Provide the (X, Y) coordinate of the cell's center where the given text is located.  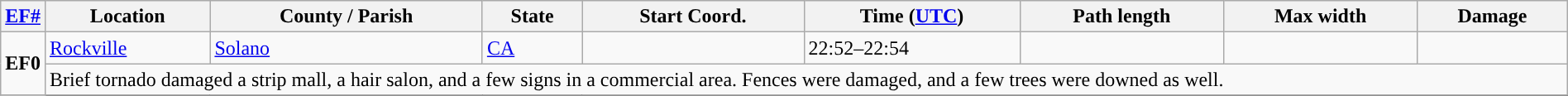
CA (532, 48)
Solano (346, 48)
Rockville (127, 48)
County / Parish (346, 17)
Time (UTC) (911, 17)
Brief tornado damaged a strip mall, a hair salon, and a few signs in a commercial area. Fences were damaged, and a few trees were downed as well. (806, 79)
Location (127, 17)
EF0 (23, 64)
State (532, 17)
22:52–22:54 (911, 48)
EF# (23, 17)
Start Coord. (693, 17)
Path length (1121, 17)
Damage (1493, 17)
Max width (1321, 17)
